Extract the (x, y) coordinate from the center of the cell holding the provided text.  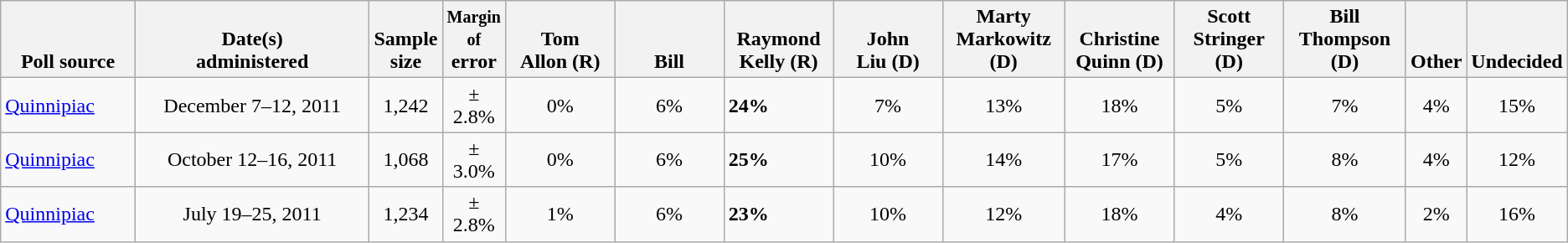
24% (779, 106)
Date(s)administered (252, 39)
Poll source (69, 39)
13% (1003, 106)
Margin oferror (474, 39)
15% (1517, 106)
17% (1119, 159)
July 19–25, 2011 (252, 215)
TomAllon (R) (560, 39)
RaymondKelly (R) (779, 39)
16% (1517, 215)
1% (560, 215)
BillThompson (D) (1345, 39)
Other (1436, 39)
2% (1436, 215)
MartyMarkowitz (D) (1003, 39)
ChristineQuinn (D) (1119, 39)
October 12–16, 2011 (252, 159)
JohnLiu (D) (888, 39)
± 3.0% (474, 159)
23% (779, 215)
Samplesize (405, 39)
Undecided (1517, 39)
ScottStringer (D) (1230, 39)
14% (1003, 159)
25% (779, 159)
1,068 (405, 159)
1,242 (405, 106)
December 7–12, 2011 (252, 106)
Bill (669, 39)
1,234 (405, 215)
